Detect which cell encompasses the target text, then output its (X, Y) center coordinate. 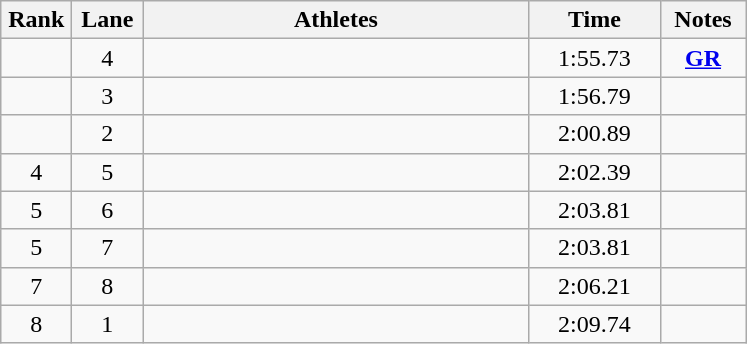
2:09.74 (594, 324)
2 (108, 134)
Rank (36, 20)
6 (108, 210)
1:56.79 (594, 96)
Notes (703, 20)
2:00.89 (594, 134)
1 (108, 324)
Time (594, 20)
GR (703, 58)
2:06.21 (594, 286)
3 (108, 96)
Athletes (336, 20)
2:02.39 (594, 172)
1:55.73 (594, 58)
Lane (108, 20)
